Return [x, y] of the center of cell containing provided text 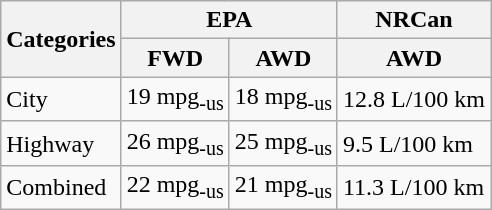
25 mpg‑us [283, 143]
11.3 L/100 km [414, 188]
Highway [61, 143]
NRCan [414, 20]
26 mpg‑us [175, 143]
EPA [229, 20]
19 mpg‑us [175, 99]
FWD [175, 58]
Categories [61, 39]
City [61, 99]
22 mpg‑us [175, 188]
18 mpg‑us [283, 99]
21 mpg‑us [283, 188]
9.5 L/100 km [414, 143]
Combined [61, 188]
12.8 L/100 km [414, 99]
